Determine the (X, Y) coordinate at the center of the cell enclosing the given text.  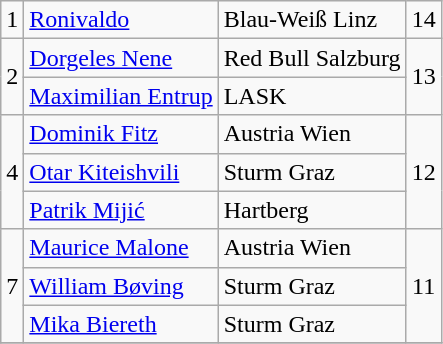
LASK (312, 96)
2 (12, 77)
13 (424, 77)
1 (12, 20)
Maurice Malone (121, 248)
14 (424, 20)
12 (424, 172)
William Bøving (121, 286)
4 (12, 172)
Patrik Mijić (121, 210)
7 (12, 286)
Dominik Fitz (121, 134)
Otar Kiteishvili (121, 172)
Ronivaldo (121, 20)
Mika Biereth (121, 324)
Blau-Weiß Linz (312, 20)
Hartberg (312, 210)
Dorgeles Nene (121, 58)
Maximilian Entrup (121, 96)
Red Bull Salzburg (312, 58)
11 (424, 286)
